Determine the (x, y) coordinate at the center of the cell enclosing the given text.  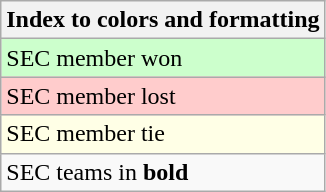
Index to colors and formatting (163, 20)
SEC teams in bold (163, 172)
SEC member won (163, 58)
SEC member lost (163, 96)
SEC member tie (163, 134)
